Locate the cell with the specified text and output its [X, Y] center coordinate. 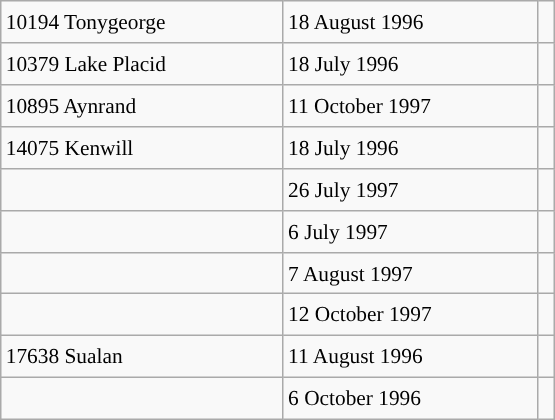
11 August 1996 [410, 357]
26 July 1997 [410, 189]
14075 Kenwill [142, 148]
7 August 1997 [410, 273]
10379 Lake Placid [142, 64]
6 July 1997 [410, 231]
10895 Aynrand [142, 106]
6 October 1996 [410, 399]
18 August 1996 [410, 22]
17638 Sualan [142, 357]
11 October 1997 [410, 106]
10194 Tonygeorge [142, 22]
12 October 1997 [410, 315]
